From the cell containing the given text, extract its center point as (X, Y) coordinate. 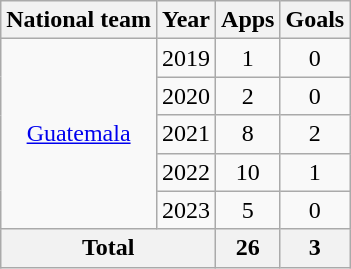
Total (108, 248)
Goals (315, 20)
2019 (186, 58)
5 (248, 210)
2020 (186, 96)
Year (186, 20)
National team (79, 20)
3 (315, 248)
Guatemala (79, 134)
2023 (186, 210)
26 (248, 248)
10 (248, 172)
2021 (186, 134)
8 (248, 134)
2022 (186, 172)
Apps (248, 20)
